Detect which cell encompasses the target text, then output its [x, y] center coordinate. 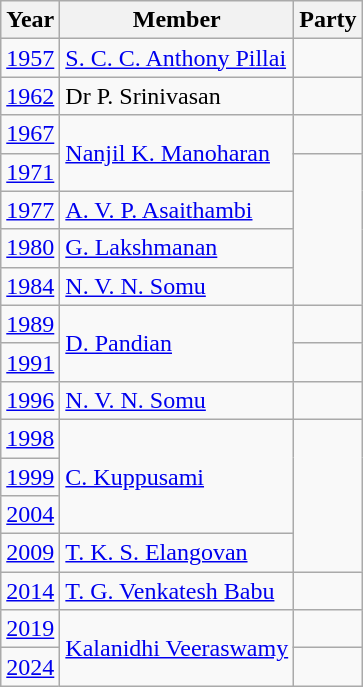
Kalanidhi Veeraswamy [177, 648]
1971 [30, 172]
2024 [30, 667]
Year [30, 20]
1977 [30, 210]
Dr P. Srinivasan [177, 96]
1989 [30, 324]
1984 [30, 286]
T. K. S. Elangovan [177, 553]
1996 [30, 400]
S. C. C. Anthony Pillai [177, 58]
2009 [30, 553]
1962 [30, 96]
1967 [30, 134]
A. V. P. Asaithambi [177, 210]
1957 [30, 58]
1998 [30, 438]
2014 [30, 591]
2004 [30, 515]
Nanjil K. Manoharan [177, 153]
1999 [30, 477]
1980 [30, 248]
Member [177, 20]
D. Pandian [177, 343]
T. G. Venkatesh Babu [177, 591]
1991 [30, 362]
C. Kuppusami [177, 476]
G. Lakshmanan [177, 248]
Party [328, 20]
2019 [30, 629]
